Detect which cell encompasses the target text, then output its (X, Y) center coordinate. 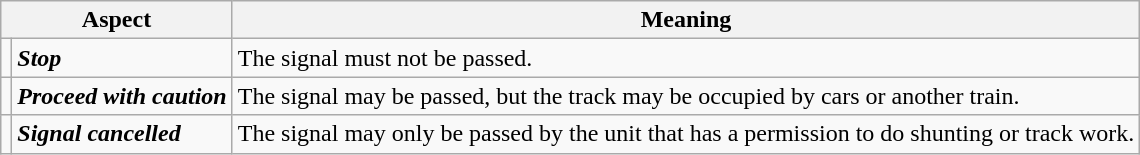
Proceed with caution (122, 96)
The signal may be passed, but the track may be occupied by cars or another train. (686, 96)
Signal cancelled (122, 134)
Stop (122, 58)
Meaning (686, 20)
The signal may only be passed by the unit that has a permission to do shunting or track work. (686, 134)
The signal must not be passed. (686, 58)
Aspect (116, 20)
